Capture the cell that displays the provided text and extract its (X, Y) central coordinate. 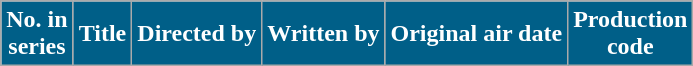
Productioncode (630, 34)
Title (102, 34)
Original air date (476, 34)
No. inseries (37, 34)
Directed by (197, 34)
Written by (324, 34)
